Search for the cell housing the specified text and yield its (X, Y) center coordinate. 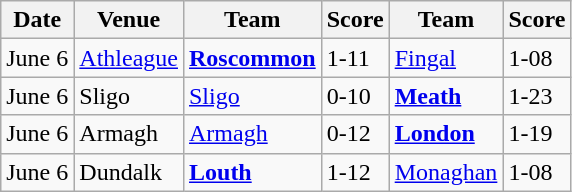
Dundalk (129, 172)
1-12 (355, 172)
Date (38, 20)
Venue (129, 20)
Louth (252, 172)
1-19 (537, 134)
Monaghan (446, 172)
Roscommon (252, 58)
0-12 (355, 134)
1-11 (355, 58)
1-23 (537, 96)
Meath (446, 96)
London (446, 134)
0-10 (355, 96)
Athleague (129, 58)
Fingal (446, 58)
